Return the (x, y) coordinate for the center point of the cell that contains the specified text.  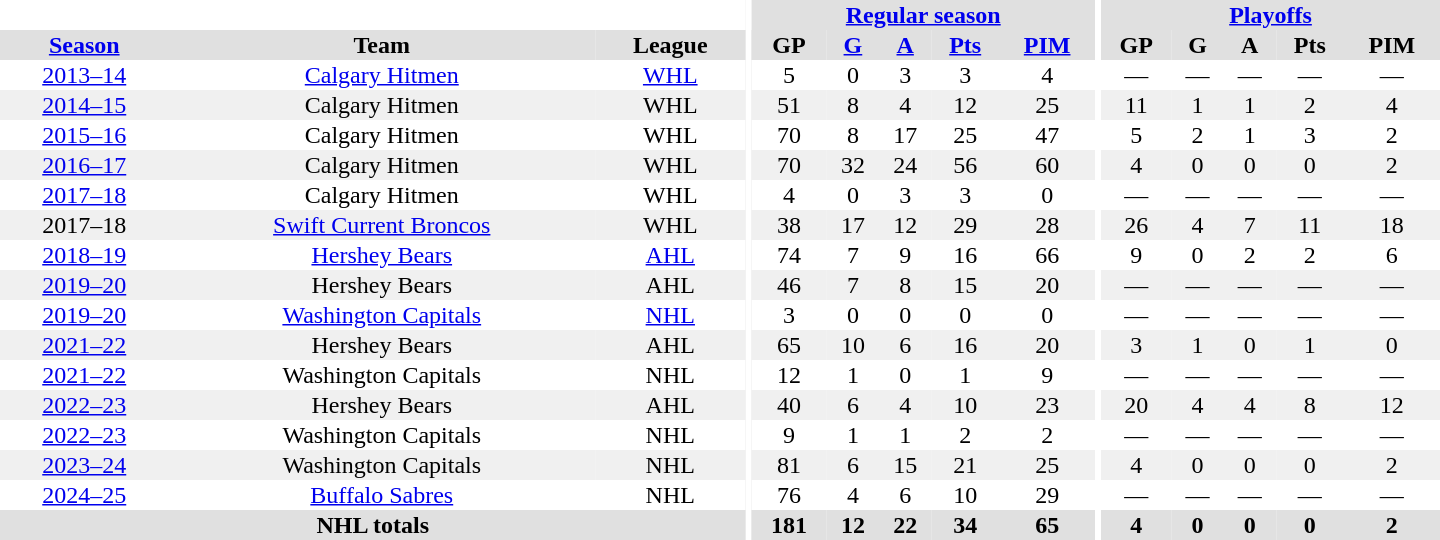
18 (1392, 225)
32 (853, 165)
21 (965, 465)
League (670, 45)
38 (789, 225)
56 (965, 165)
NHL totals (372, 525)
2016–17 (84, 165)
23 (1047, 405)
51 (789, 105)
24 (905, 165)
Regular season (923, 15)
2015–16 (84, 135)
2013–14 (84, 75)
81 (789, 465)
22 (905, 525)
28 (1047, 225)
66 (1047, 255)
Playoffs (1270, 15)
Buffalo Sabres (382, 495)
40 (789, 405)
2023–24 (84, 465)
60 (1047, 165)
2014–15 (84, 105)
Team (382, 45)
34 (965, 525)
2024–25 (84, 495)
46 (789, 285)
47 (1047, 135)
26 (1136, 225)
74 (789, 255)
Season (84, 45)
Swift Current Broncos (382, 225)
2018–19 (84, 255)
76 (789, 495)
181 (789, 525)
